Extract the [x, y] coordinate from the center of the cell holding the provided text.  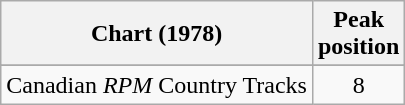
Canadian RPM Country Tracks [157, 85]
Chart (1978) [157, 34]
Peakposition [358, 34]
8 [358, 85]
